Capture the cell that displays the provided text and extract its (x, y) central coordinate. 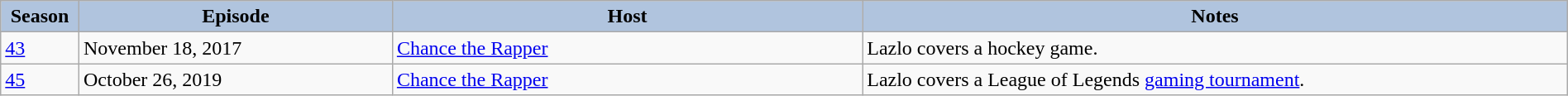
43 (40, 48)
Notes (1216, 17)
Lazlo covers a League of Legends gaming tournament. (1216, 79)
Episode (235, 17)
November 18, 2017 (235, 48)
October 26, 2019 (235, 79)
Lazlo covers a hockey game. (1216, 48)
45 (40, 79)
Host (627, 17)
Season (40, 17)
